Return [x, y] of the center of cell containing provided text 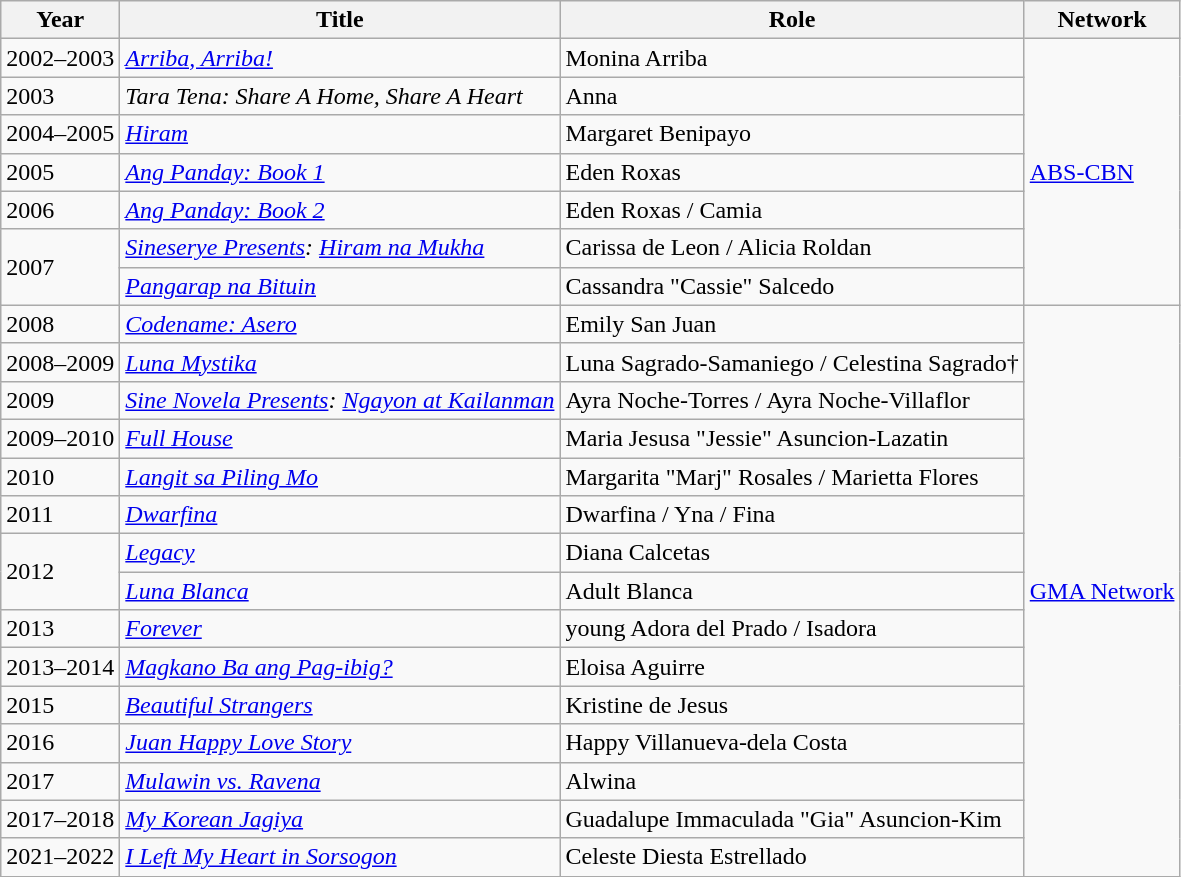
Ayra Noche-Torres / Ayra Noche-Villaflor [792, 400]
2016 [60, 743]
Margaret Benipayo [792, 134]
Carissa de Leon / Alicia Roldan [792, 248]
2017 [60, 781]
young Adora del Prado / Isadora [792, 629]
2013–2014 [60, 667]
2004–2005 [60, 134]
2003 [60, 96]
Ang Panday: Book 2 [340, 210]
Adult Blanca [792, 591]
2006 [60, 210]
ABS-CBN [1102, 172]
Celeste Diesta Estrellado [792, 857]
Guadalupe Immaculada "Gia" Asuncion-Kim [792, 819]
Langit sa Piling Mo [340, 477]
My Korean Jagiya [340, 819]
Eden Roxas / Camia [792, 210]
2021–2022 [60, 857]
Emily San Juan [792, 324]
2002–2003 [60, 58]
I Left My Heart in Sorsogon [340, 857]
Network [1102, 20]
Happy Villanueva-dela Costa [792, 743]
2007 [60, 267]
Dwarfina / Yna / Fina [792, 515]
GMA Network [1102, 590]
Magkano Ba ang Pag-ibig? [340, 667]
Juan Happy Love Story [340, 743]
Arriba, Arriba! [340, 58]
2009–2010 [60, 438]
2017–2018 [60, 819]
Dwarfina [340, 515]
Tara Tena: Share A Home, Share A Heart [340, 96]
Margarita "Marj" Rosales / Marietta Flores [792, 477]
Pangarap na Bituin [340, 286]
Ang Panday: Book 1 [340, 172]
Maria Jesusa "Jessie" Asuncion-Lazatin [792, 438]
Alwina [792, 781]
Anna [792, 96]
2015 [60, 705]
Title [340, 20]
2010 [60, 477]
Sineserye Presents: Hiram na Mukha [340, 248]
2008 [60, 324]
Kristine de Jesus [792, 705]
Sine Novela Presents: Ngayon at Kailanman [340, 400]
2008–2009 [60, 362]
Mulawin vs. Ravena [340, 781]
Legacy [340, 553]
Monina Arriba [792, 58]
2011 [60, 515]
Eden Roxas [792, 172]
Codename: Asero [340, 324]
Beautiful Strangers [340, 705]
2012 [60, 572]
Forever [340, 629]
Luna Mystika [340, 362]
Year [60, 20]
Luna Blanca [340, 591]
Diana Calcetas [792, 553]
2005 [60, 172]
2013 [60, 629]
Role [792, 20]
Eloisa Aguirre [792, 667]
Hiram [340, 134]
Full House [340, 438]
Cassandra "Cassie" Salcedo [792, 286]
2009 [60, 400]
Luna Sagrado-Samaniego / Celestina Sagrado† [792, 362]
